Provide the [X, Y] coordinate of the cell's center where the given text is located.  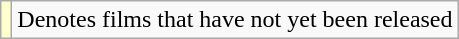
Denotes films that have not yet been released [235, 20]
